Pinpoint the cell where the given text exists, returning its (X, Y) midpoint coordinate. 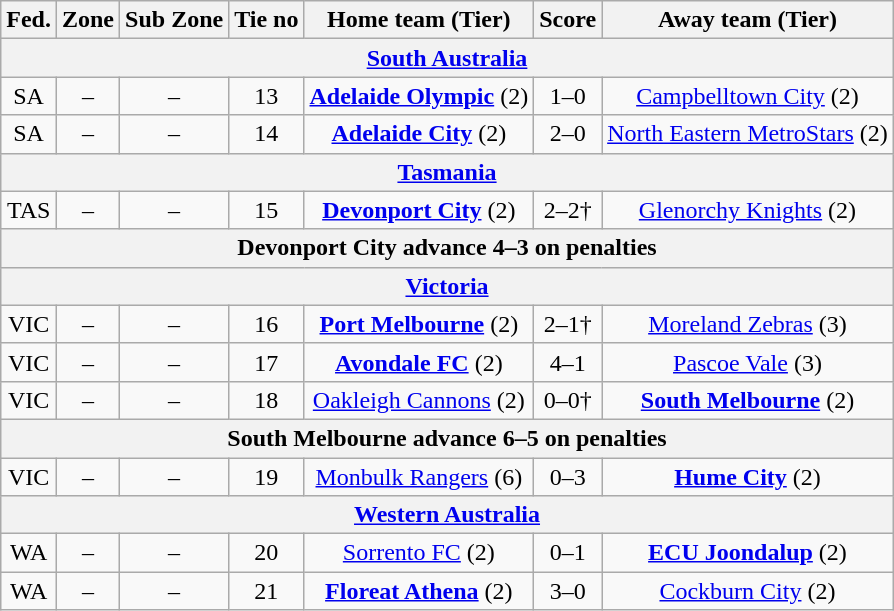
3–0 (568, 591)
Devonport City advance 4–3 on penalties (448, 248)
Home team (Tier) (419, 20)
17 (266, 362)
South Melbourne (2) (748, 400)
Victoria (448, 286)
20 (266, 553)
Sub Zone (174, 20)
0–3 (568, 477)
Tasmania (448, 172)
13 (266, 96)
19 (266, 477)
Glenorchy Knights (2) (748, 210)
0–0† (568, 400)
Oakleigh Cannons (2) (419, 400)
2–2† (568, 210)
Western Australia (448, 515)
1–0 (568, 96)
15 (266, 210)
Campbelltown City (2) (748, 96)
21 (266, 591)
Hume City (2) (748, 477)
2–0 (568, 134)
North Eastern MetroStars (2) (748, 134)
Moreland Zebras (3) (748, 324)
TAS (29, 210)
South Australia (448, 58)
Adelaide Olympic (2) (419, 96)
Avondale FC (2) (419, 362)
Sorrento FC (2) (419, 553)
4–1 (568, 362)
Cockburn City (2) (748, 591)
South Melbourne advance 6–5 on penalties (448, 438)
14 (266, 134)
Port Melbourne (2) (419, 324)
Adelaide City (2) (419, 134)
Zone (88, 20)
ECU Joondalup (2) (748, 553)
0–1 (568, 553)
16 (266, 324)
Fed. (29, 20)
18 (266, 400)
2–1† (568, 324)
Tie no (266, 20)
Away team (Tier) (748, 20)
Floreat Athena (2) (419, 591)
Score (568, 20)
Devonport City (2) (419, 210)
Monbulk Rangers (6) (419, 477)
Pascoe Vale (3) (748, 362)
